Determine the (x, y) coordinate at the center of the cell enclosing the given text.  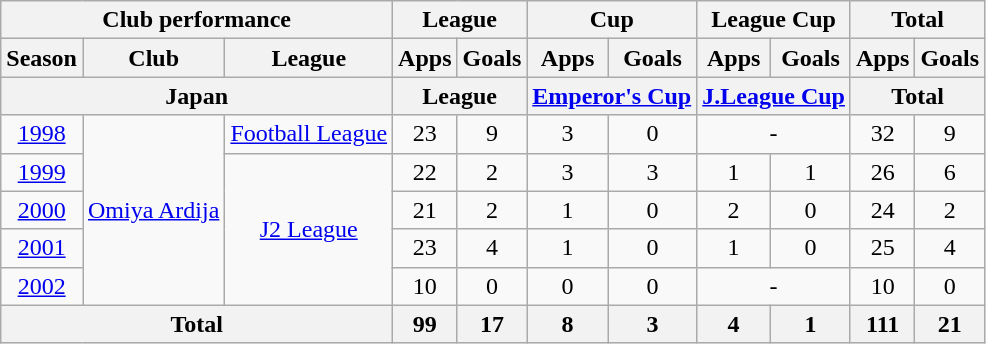
8 (568, 324)
Omiya Ardija (153, 210)
1999 (42, 172)
22 (425, 172)
Club (153, 58)
J2 League (309, 229)
17 (492, 324)
111 (882, 324)
Emperor's Cup (612, 96)
Football League (309, 134)
99 (425, 324)
Season (42, 58)
Japan (197, 96)
League Cup (774, 20)
2000 (42, 210)
J.League Cup (774, 96)
Cup (612, 20)
6 (950, 172)
1998 (42, 134)
25 (882, 248)
2001 (42, 248)
24 (882, 210)
2002 (42, 286)
32 (882, 134)
26 (882, 172)
Club performance (197, 20)
